Provide the (X, Y) coordinate of the cell's center where the given text is located.  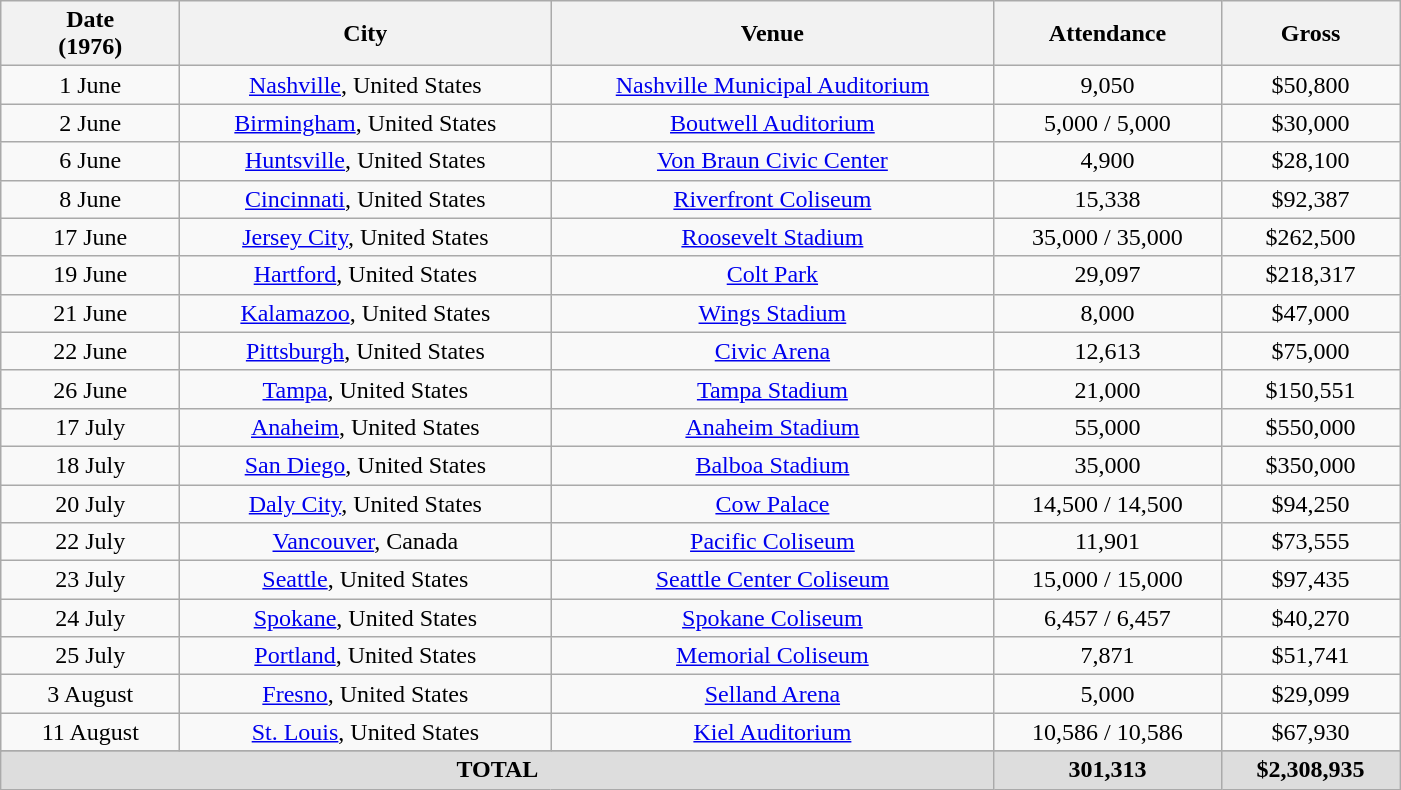
Spokane, United States (366, 618)
Portland, United States (366, 656)
21 June (90, 313)
$73,555 (1310, 542)
35,000 / 35,000 (1108, 237)
17 June (90, 237)
Nashville Municipal Auditorium (772, 85)
Cincinnati, United States (366, 199)
$29,099 (1310, 694)
Seattle Center Coliseum (772, 580)
Riverfront Coliseum (772, 199)
15,000 / 15,000 (1108, 580)
$218,317 (1310, 275)
Von Braun Civic Center (772, 161)
Tampa Stadium (772, 389)
12,613 (1108, 351)
Venue (772, 34)
6 June (90, 161)
4,900 (1108, 161)
11 August (90, 732)
Civic Arena (772, 351)
8 June (90, 199)
$67,930 (1310, 732)
Pacific Coliseum (772, 542)
18 July (90, 465)
$30,000 (1310, 123)
Fresno, United States (366, 694)
$92,387 (1310, 199)
5,000 / 5,000 (1108, 123)
$262,500 (1310, 237)
Daly City, United States (366, 503)
Kalamazoo, United States (366, 313)
22 June (90, 351)
Selland Arena (772, 694)
7,871 (1108, 656)
Anaheim, United States (366, 427)
25 July (90, 656)
$350,000 (1310, 465)
Huntsville, United States (366, 161)
$97,435 (1310, 580)
Boutwell Auditorium (772, 123)
$94,250 (1310, 503)
29,097 (1108, 275)
$40,270 (1310, 618)
1 June (90, 85)
$51,741 (1310, 656)
San Diego, United States (366, 465)
10,586 / 10,586 (1108, 732)
Nashville, United States (366, 85)
35,000 (1108, 465)
$150,551 (1310, 389)
$50,800 (1310, 85)
Roosevelt Stadium (772, 237)
$28,100 (1310, 161)
Spokane Coliseum (772, 618)
$2,308,935 (1310, 770)
Memorial Coliseum (772, 656)
23 July (90, 580)
301,313 (1108, 770)
Anaheim Stadium (772, 427)
Cow Palace (772, 503)
55,000 (1108, 427)
Jersey City, United States (366, 237)
City (366, 34)
Attendance (1108, 34)
6,457 / 6,457 (1108, 618)
$47,000 (1310, 313)
19 June (90, 275)
9,050 (1108, 85)
Hartford, United States (366, 275)
Birmingham, United States (366, 123)
St. Louis, United States (366, 732)
$75,000 (1310, 351)
21,000 (1108, 389)
Seattle, United States (366, 580)
2 June (90, 123)
15,338 (1108, 199)
3 August (90, 694)
Colt Park (772, 275)
Vancouver, Canada (366, 542)
17 July (90, 427)
24 July (90, 618)
TOTAL (498, 770)
11,901 (1108, 542)
Kiel Auditorium (772, 732)
8,000 (1108, 313)
26 June (90, 389)
22 July (90, 542)
20 July (90, 503)
Wings Stadium (772, 313)
$550,000 (1310, 427)
5,000 (1108, 694)
Balboa Stadium (772, 465)
14,500 / 14,500 (1108, 503)
Date(1976) (90, 34)
Pittsburgh, United States (366, 351)
Gross (1310, 34)
Tampa, United States (366, 389)
